Pinpoint the cell where the given text exists, returning its (x, y) midpoint coordinate. 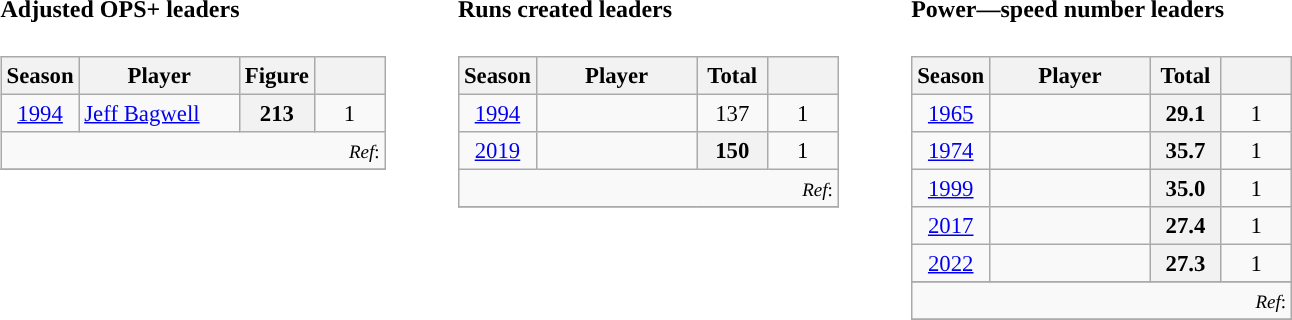
213 (278, 113)
27.4 (1186, 225)
137 (732, 113)
27.3 (1186, 263)
Figure (278, 75)
1965 (951, 113)
2017 (951, 225)
35.0 (1186, 188)
2022 (951, 263)
29.1 (1186, 113)
Jeff Bagwell (160, 113)
35.7 (1186, 150)
2019 (498, 150)
150 (732, 150)
1999 (951, 188)
1974 (951, 150)
